Scan for the cell matching the given text and deliver its (X, Y) coordinate at center. 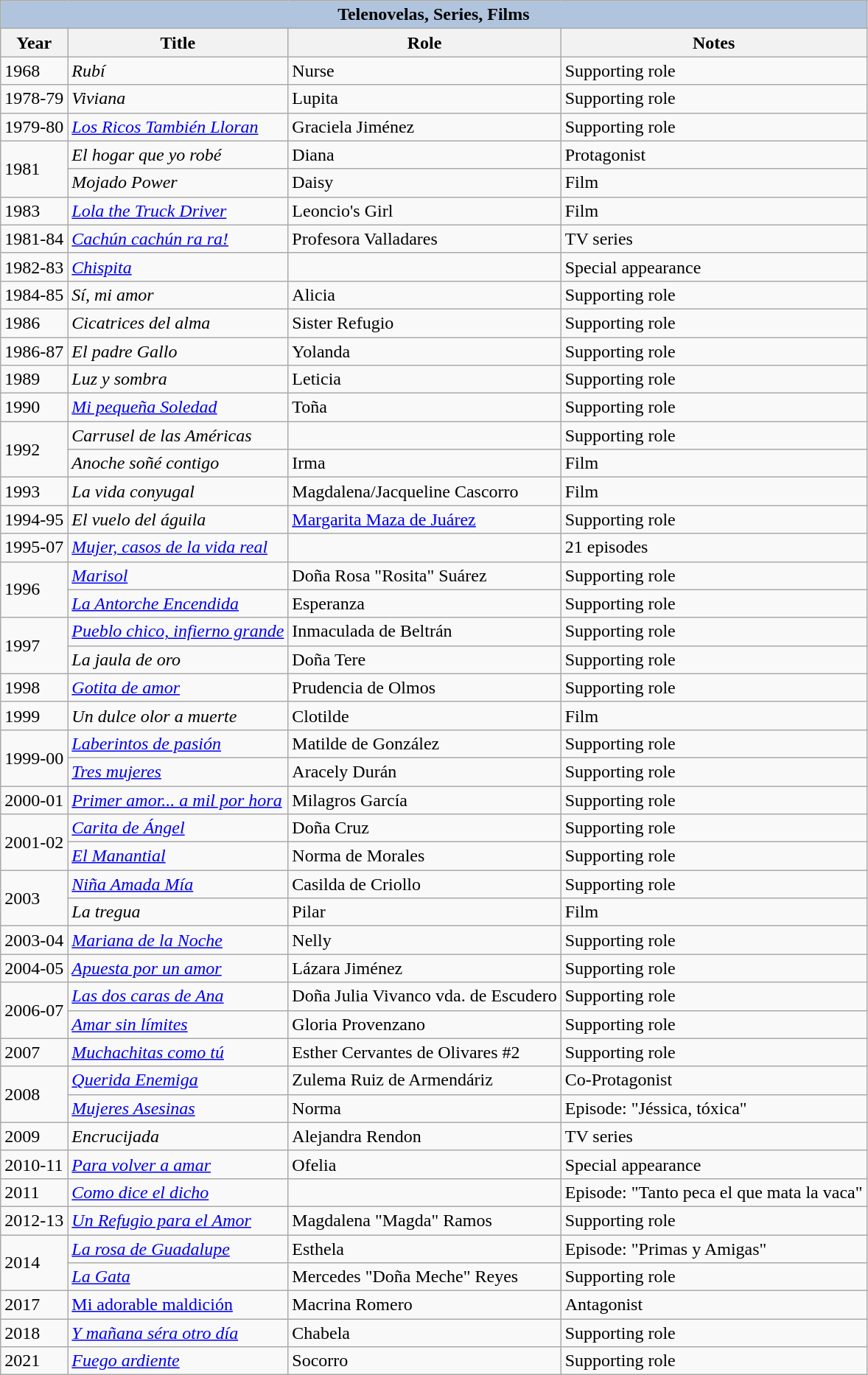
Pilar (424, 912)
Protagonist (713, 155)
Toña (424, 407)
Irma (424, 463)
Rubí (178, 71)
Muchachitas como tú (178, 1052)
1999 (34, 716)
Primer amor... a mil por hora (178, 800)
La tregua (178, 912)
1984-85 (34, 295)
1999-00 (34, 758)
Milagros García (424, 800)
Esther Cervantes de Olivares #2 (424, 1052)
Doña Julia Vivanco vda. de Escudero (424, 996)
2014 (34, 1263)
2010-11 (34, 1164)
Role (424, 43)
Magdalena/Jacqueline Cascorro (424, 491)
La Gata (178, 1277)
2006-07 (34, 1010)
2001-02 (34, 842)
Alicia (424, 295)
Encrucijada (178, 1136)
1983 (34, 211)
Fuego ardiente (178, 1361)
1968 (34, 71)
Viviana (178, 99)
Socorro (424, 1361)
La rosa de Guadalupe (178, 1249)
2017 (34, 1305)
Year (34, 43)
2007 (34, 1052)
La jaula de oro (178, 659)
Magdalena "Magda" Ramos (424, 1220)
Un Refugio para el Amor (178, 1220)
Chabela (424, 1333)
Lola the Truck Driver (178, 211)
1992 (34, 449)
Cicatrices del alma (178, 323)
Carrusel de las Américas (178, 435)
Ofelia (424, 1164)
Mojado Power (178, 183)
Norma de Morales (424, 856)
1998 (34, 687)
Como dice el dicho (178, 1192)
Esthela (424, 1249)
Clotilde (424, 716)
1986-87 (34, 351)
Nelly (424, 940)
El hogar que yo robé (178, 155)
Amar sin límites (178, 1024)
2012-13 (34, 1220)
Zulema Ruiz de Armendáriz (424, 1080)
Chispita (178, 267)
Telenovelas, Series, Films (433, 15)
El vuelo del águila (178, 519)
Laberintos de pasión (178, 744)
Carita de Ángel (178, 828)
1995-07 (34, 547)
Luz y sombra (178, 379)
2008 (34, 1094)
Doña Cruz (424, 828)
Profesora Valladares (424, 239)
Mariana de la Noche (178, 940)
Margarita Maza de Juárez (424, 519)
Mujer, casos de la vida real (178, 547)
Querida Enemiga (178, 1080)
Co-Protagonist (713, 1080)
1996 (34, 589)
Sister Refugio (424, 323)
21 episodes (713, 547)
Mercedes "Doña Meche" Reyes (424, 1277)
Mi pequeña Soledad (178, 407)
2000-01 (34, 800)
Doña Tere (424, 659)
2021 (34, 1361)
1997 (34, 645)
Pueblo chico, infierno grande (178, 631)
Un dulce olor a muerte (178, 716)
2009 (34, 1136)
1989 (34, 379)
1982-83 (34, 267)
La Antorche Encendida (178, 603)
Notes (713, 43)
Episode: "Jéssica, tóxica" (713, 1108)
Para volver a amar (178, 1164)
El padre Gallo (178, 351)
Graciela Jiménez (424, 127)
Lázara Jiménez (424, 968)
Los Ricos También Lloran (178, 127)
Lupita (424, 99)
Episode: "Tanto peca el que mata la vaca" (713, 1192)
Daisy (424, 183)
Sí, mi amor (178, 295)
El Manantial (178, 856)
Aracely Durán (424, 772)
Episode: "Primas y Amigas" (713, 1249)
Diana (424, 155)
Gloria Provenzano (424, 1024)
2003-04 (34, 940)
1981 (34, 169)
Prudencia de Olmos (424, 687)
1981-84 (34, 239)
1994-95 (34, 519)
Niña Amada Mía (178, 884)
Inmaculada de Beltrán (424, 631)
Title (178, 43)
Nurse (424, 71)
Doña Rosa "Rosita" Suárez (424, 575)
Leoncio's Girl (424, 211)
Yolanda (424, 351)
1993 (34, 491)
La vida conyugal (178, 491)
Anoche soñé contigo (178, 463)
2003 (34, 898)
1990 (34, 407)
Alejandra Rendon (424, 1136)
Tres mujeres (178, 772)
1979-80 (34, 127)
Casilda de Criollo (424, 884)
Matilde de González (424, 744)
2011 (34, 1192)
Antagonist (713, 1305)
Esperanza (424, 603)
Marisol (178, 575)
Norma (424, 1108)
2018 (34, 1333)
Leticia (424, 379)
Y mañana séra otro día (178, 1333)
1978-79 (34, 99)
Mujeres Asesinas (178, 1108)
1986 (34, 323)
Cachún cachún ra ra! (178, 239)
2004-05 (34, 968)
Apuesta por un amor (178, 968)
Las dos caras de Ana (178, 996)
Gotita de amor (178, 687)
Mi adorable maldición (178, 1305)
Macrina Romero (424, 1305)
